Find where the given text appears and provide that cell's center as (x, y) coordinate. 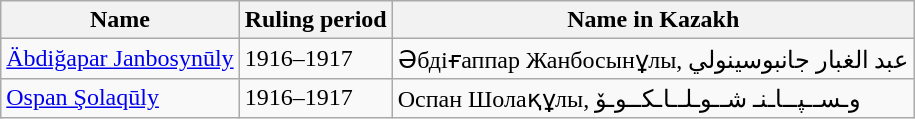
Name (120, 20)
Ruling period (316, 20)
Ospan Şolaqūly (120, 98)
Оспан Шолақұлы, وـســپــاـنـ شــوـلــاـكــوـۆ (653, 98)
Äbdiğapar Janbosynūly (120, 59)
Name in Kazakh (653, 20)
Әбдіғаппар Жанбосынұлы, عبد الغبار جانبوسينولي (653, 59)
